Determine the [X, Y] coordinate at the center of the cell enclosing the given text.  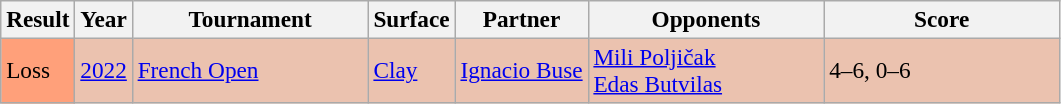
Loss [38, 70]
Year [104, 19]
Clay [412, 70]
Partner [522, 19]
Tournament [250, 19]
Mili Poljičak Edas Butvilas [706, 70]
Surface [412, 19]
Ignacio Buse [522, 70]
Result [38, 19]
4–6, 0–6 [942, 70]
Opponents [706, 19]
2022 [104, 70]
Score [942, 19]
French Open [250, 70]
